Extract the [X, Y] coordinate from the center of the cell holding the provided text.  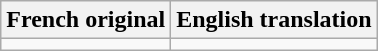
French original [86, 20]
English translation [274, 20]
